For the text-containing cell, return its midpoint in [x, y] coordinate format. 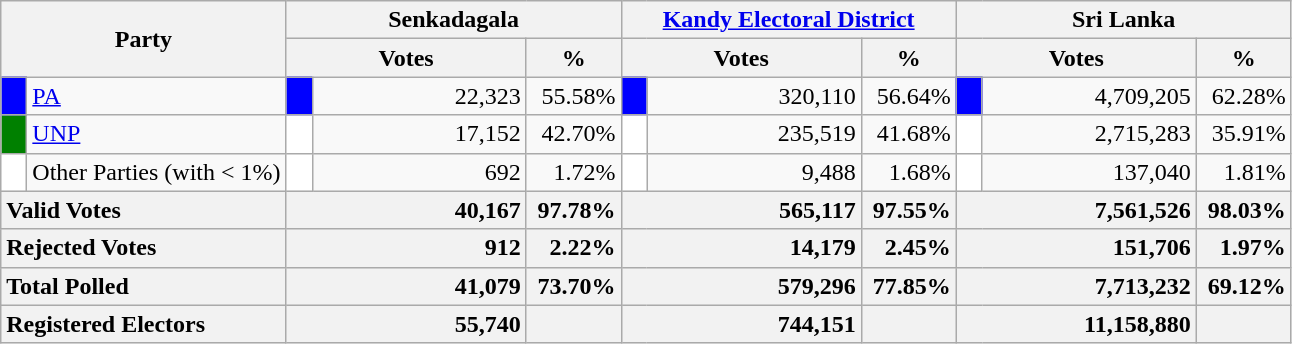
Other Parties (with < 1%) [156, 172]
Senkadagala [454, 20]
17,152 [419, 134]
77.85% [908, 286]
14,179 [741, 248]
151,706 [1076, 248]
2,715,283 [1089, 134]
41,079 [406, 286]
692 [419, 172]
41.68% [908, 134]
Registered Electors [144, 324]
9,488 [754, 172]
320,110 [754, 96]
11,158,880 [1076, 324]
55,740 [406, 324]
7,561,526 [1076, 210]
2.45% [908, 248]
579,296 [741, 286]
1.72% [574, 172]
98.03% [1244, 210]
42.70% [574, 134]
69.12% [1244, 286]
912 [406, 248]
55.58% [574, 96]
56.64% [908, 96]
Sri Lanka [1124, 20]
4,709,205 [1089, 96]
235,519 [754, 134]
40,167 [406, 210]
Valid Votes [144, 210]
22,323 [419, 96]
Kandy Electoral District [788, 20]
Total Polled [144, 286]
62.28% [1244, 96]
PA [156, 96]
35.91% [1244, 134]
97.78% [574, 210]
2.22% [574, 248]
7,713,232 [1076, 286]
Party [144, 39]
1.68% [908, 172]
137,040 [1089, 172]
Rejected Votes [144, 248]
97.55% [908, 210]
565,117 [741, 210]
1.81% [1244, 172]
73.70% [574, 286]
744,151 [741, 324]
UNP [156, 134]
1.97% [1244, 248]
